Return [x, y] of the center of cell containing provided text 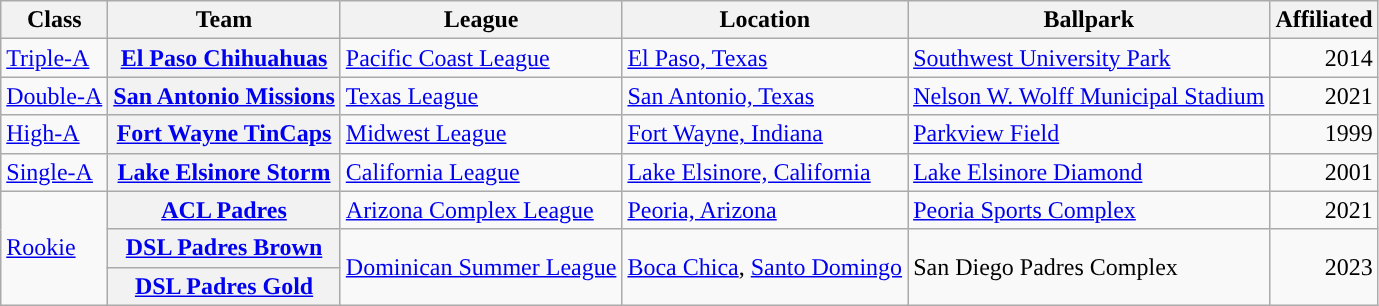
Fort Wayne, Indiana [765, 134]
2023 [1324, 267]
League [481, 20]
Lake Elsinore Diamond [1089, 172]
2014 [1324, 58]
San Antonio Missions [224, 96]
El Paso Chihuahuas [224, 58]
San Antonio, Texas [765, 96]
Lake Elsinore, California [765, 172]
2001 [1324, 172]
Location [765, 20]
Triple-A [54, 58]
Team [224, 20]
Double-A [54, 96]
Pacific Coast League [481, 58]
Boca Chica, Santo Domingo [765, 267]
Peoria, Arizona [765, 210]
San Diego Padres Complex [1089, 267]
Arizona Complex League [481, 210]
Peoria Sports Complex [1089, 210]
Texas League [481, 96]
Southwest University Park [1089, 58]
Ballpark [1089, 20]
DSL Padres Gold [224, 286]
Midwest League [481, 134]
Nelson W. Wolff Municipal Stadium [1089, 96]
1999 [1324, 134]
Single-A [54, 172]
DSL Padres Brown [224, 248]
California League [481, 172]
Class [54, 20]
High-A [54, 134]
Affiliated [1324, 20]
Parkview Field [1089, 134]
El Paso, Texas [765, 58]
Dominican Summer League [481, 267]
Rookie [54, 248]
Lake Elsinore Storm [224, 172]
ACL Padres [224, 210]
Fort Wayne TinCaps [224, 134]
